Provide the [x, y] coordinate of the cell's center where the given text is located.  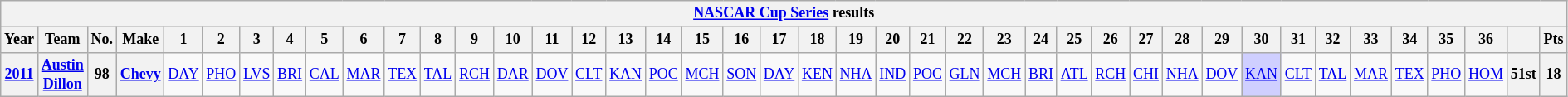
29 [1222, 40]
8 [437, 40]
32 [1332, 40]
36 [1486, 40]
16 [742, 40]
13 [626, 40]
2011 [20, 75]
5 [324, 40]
22 [965, 40]
10 [513, 40]
12 [589, 40]
HOM [1486, 75]
NASCAR Cup Series results [784, 13]
1 [183, 40]
35 [1446, 40]
Year [20, 40]
CHI [1146, 75]
28 [1182, 40]
23 [1004, 40]
21 [928, 40]
Chevy [140, 75]
11 [552, 40]
31 [1298, 40]
19 [856, 40]
Make [140, 40]
51st [1523, 75]
3 [257, 40]
KEN [818, 75]
ATL [1074, 75]
33 [1371, 40]
15 [702, 40]
24 [1041, 40]
25 [1074, 40]
CAL [324, 75]
No. [101, 40]
27 [1146, 40]
30 [1262, 40]
98 [101, 75]
20 [893, 40]
GLN [965, 75]
Team [62, 40]
7 [403, 40]
14 [663, 40]
26 [1111, 40]
SON [742, 75]
4 [291, 40]
DAR [513, 75]
34 [1409, 40]
Pts [1554, 40]
IND [893, 75]
Austin Dillon [62, 75]
9 [475, 40]
2 [221, 40]
17 [779, 40]
6 [364, 40]
LVS [257, 75]
